Provide the (x, y) coordinate of the cell's center where the given text is located.  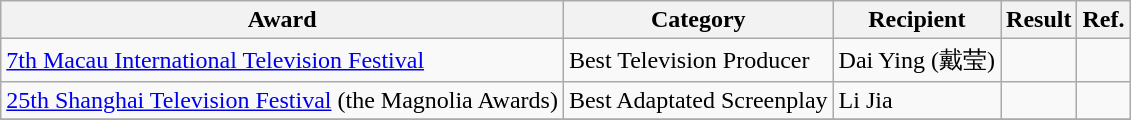
Dai Ying (戴莹) (916, 60)
Best Television Producer (698, 60)
Category (698, 20)
Award (282, 20)
Best Adaptated Screenplay (698, 100)
Ref. (1104, 20)
7th Macau International Television Festival (282, 60)
Result (1039, 20)
25th Shanghai Television Festival (the Magnolia Awards) (282, 100)
Recipient (916, 20)
Li Jia (916, 100)
